Provide the (X, Y) coordinate of the cell's center where the given text is located.  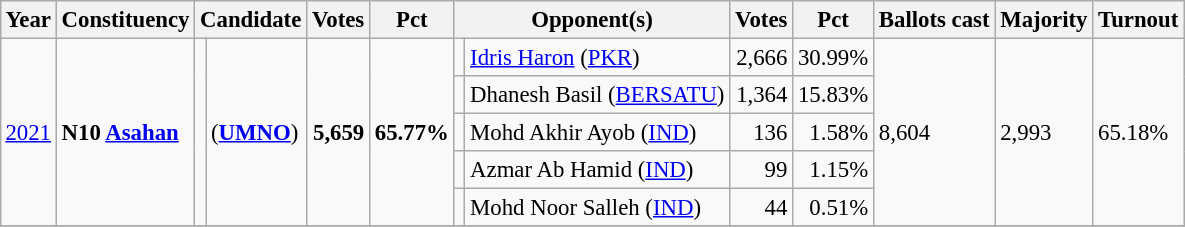
N10 Asahan (125, 132)
15.83% (834, 95)
99 (762, 170)
65.77% (412, 132)
Year (28, 20)
Idris Haron (PKR) (598, 57)
8,604 (934, 132)
Mohd Noor Salleh (IND) (598, 208)
0.51% (834, 208)
Turnout (1138, 20)
1.15% (834, 170)
136 (762, 133)
1.58% (834, 133)
Azmar Ab Hamid (IND) (598, 170)
2,993 (1044, 132)
2021 (28, 132)
(UMNO) (256, 132)
1,364 (762, 95)
44 (762, 208)
Majority (1044, 20)
2,666 (762, 57)
30.99% (834, 57)
Ballots cast (934, 20)
5,659 (338, 132)
Constituency (125, 20)
65.18% (1138, 132)
Candidate (251, 20)
Mohd Akhir Ayob (IND) (598, 133)
Dhanesh Basil (BERSATU) (598, 95)
Opponent(s) (592, 20)
